Return [X, Y] of the center of cell containing provided text 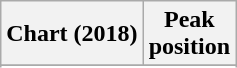
Chart (2018) [72, 34]
Peakposition [189, 34]
